Search for the cell housing the specified text and yield its [X, Y] center coordinate. 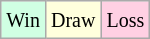
Loss [126, 20]
Win [24, 20]
Draw [72, 20]
